Return the (x, y) coordinate for the center point of the cell that contains the specified text.  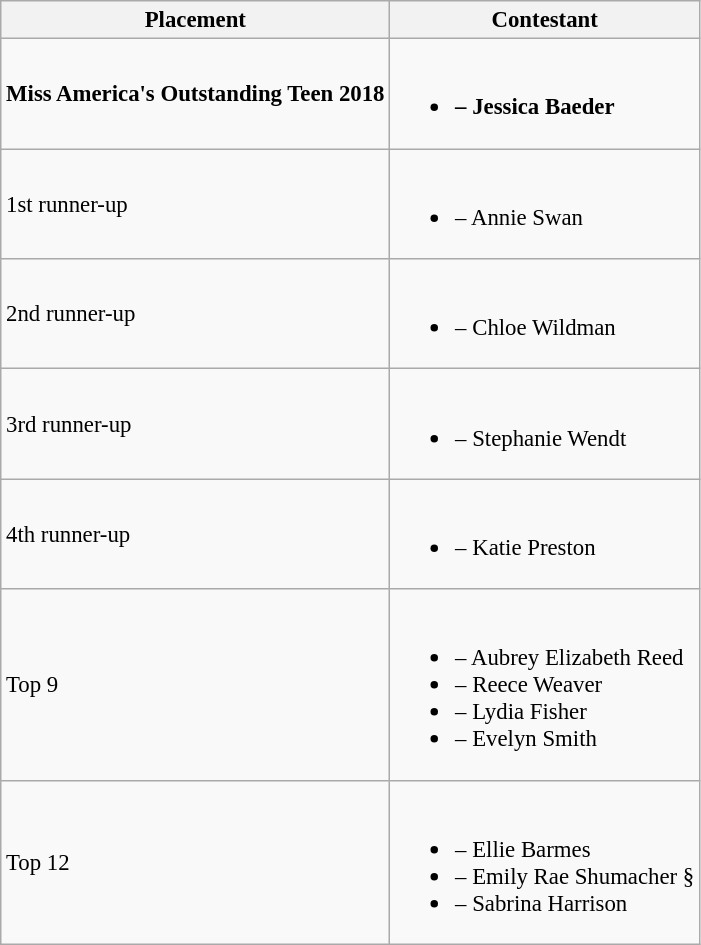
1st runner-up (196, 204)
Top 9 (196, 684)
Placement (196, 20)
– Jessica Baeder (545, 94)
– Chloe Wildman (545, 314)
– Annie Swan (545, 204)
Top 12 (196, 862)
– Ellie Barmes – Emily Rae Shumacher § – Sabrina Harrison (545, 862)
– Katie Preston (545, 534)
Miss America's Outstanding Teen 2018 (196, 94)
2nd runner-up (196, 314)
– Aubrey Elizabeth Reed – Reece Weaver – Lydia Fisher – Evelyn Smith (545, 684)
Contestant (545, 20)
– Stephanie Wendt (545, 424)
3rd runner-up (196, 424)
4th runner-up (196, 534)
